Search for the cell housing the specified text and yield its (X, Y) center coordinate. 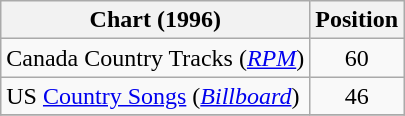
Position (357, 20)
Canada Country Tracks (RPM) (156, 58)
US Country Songs (Billboard) (156, 96)
60 (357, 58)
Chart (1996) (156, 20)
46 (357, 96)
